Determine the (x, y) coordinate at the center of the cell enclosing the given text.  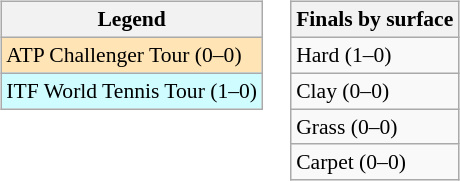
ATP Challenger Tour (0–0) (132, 55)
Legend (132, 20)
Finals by surface (374, 20)
Clay (0–0) (374, 91)
ITF World Tennis Tour (1–0) (132, 91)
Carpet (0–0) (374, 162)
Grass (0–0) (374, 127)
Hard (1–0) (374, 55)
